Scan for the cell matching the given text and deliver its (x, y) coordinate at center. 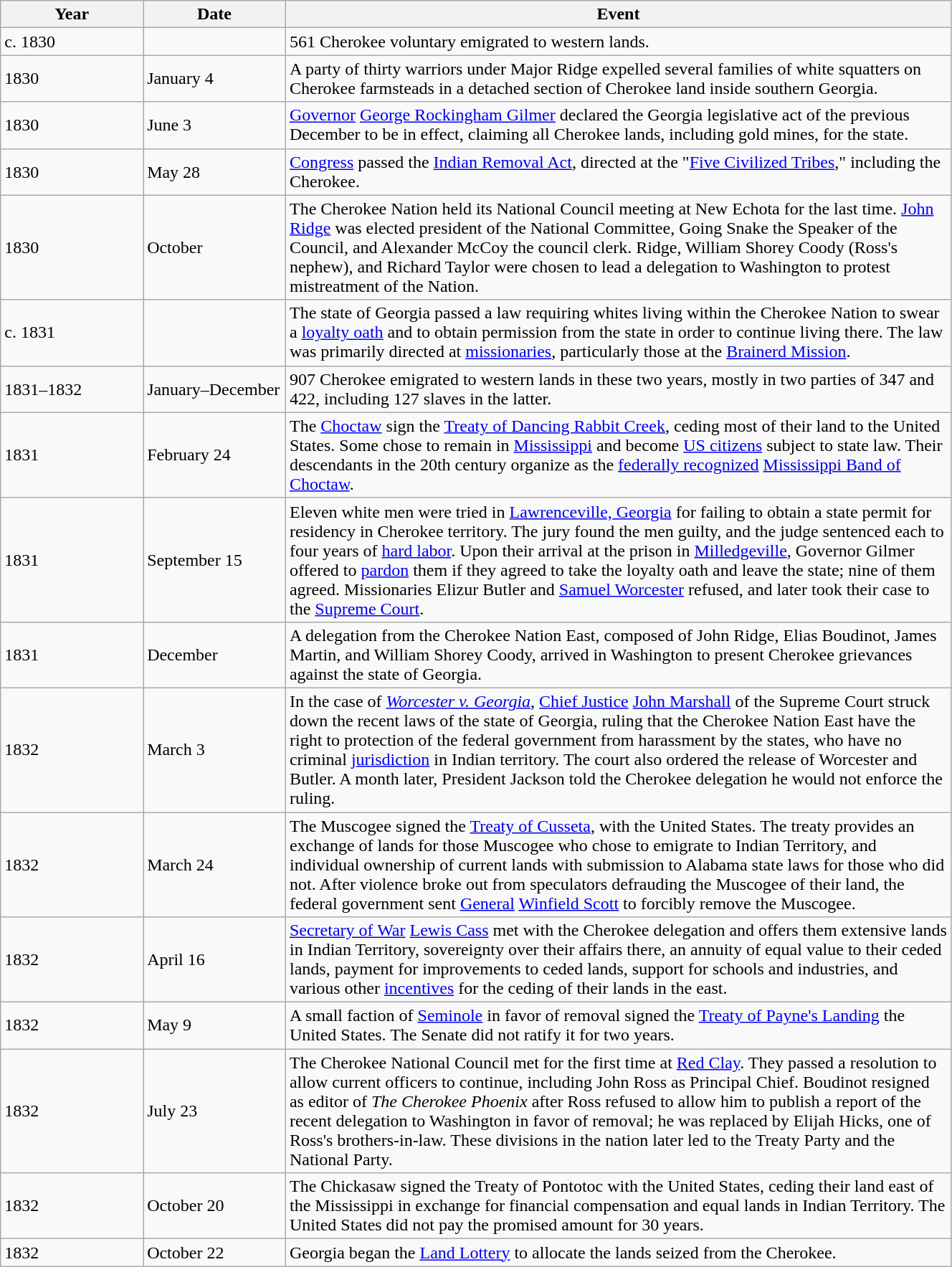
1831–1832 (72, 389)
Event (618, 14)
c. 1830 (72, 42)
December (215, 655)
June 3 (215, 125)
January 4 (215, 79)
October 22 (215, 1253)
October (215, 247)
January–December (215, 389)
October 20 (215, 1206)
May 28 (215, 172)
c. 1831 (72, 333)
April 16 (215, 959)
Date (215, 14)
A small faction of Seminole in favor of removal signed the Treaty of Payne's Landing the United States. The Senate did not ratify it for two years. (618, 1025)
907 Cherokee emigrated to western lands in these two years, mostly in two parties of 347 and 422, including 127 slaves in the latter. (618, 389)
February 24 (215, 455)
Congress passed the Indian Removal Act, directed at the "Five Civilized Tribes," including the Cherokee. (618, 172)
July 23 (215, 1111)
Year (72, 14)
September 15 (215, 559)
May 9 (215, 1025)
561 Cherokee voluntary emigrated to western lands. (618, 42)
Georgia began the Land Lottery to allocate the lands seized from the Cherokee. (618, 1253)
March 24 (215, 864)
March 3 (215, 750)
